Locate the cell with the specified text and output its (x, y) center coordinate. 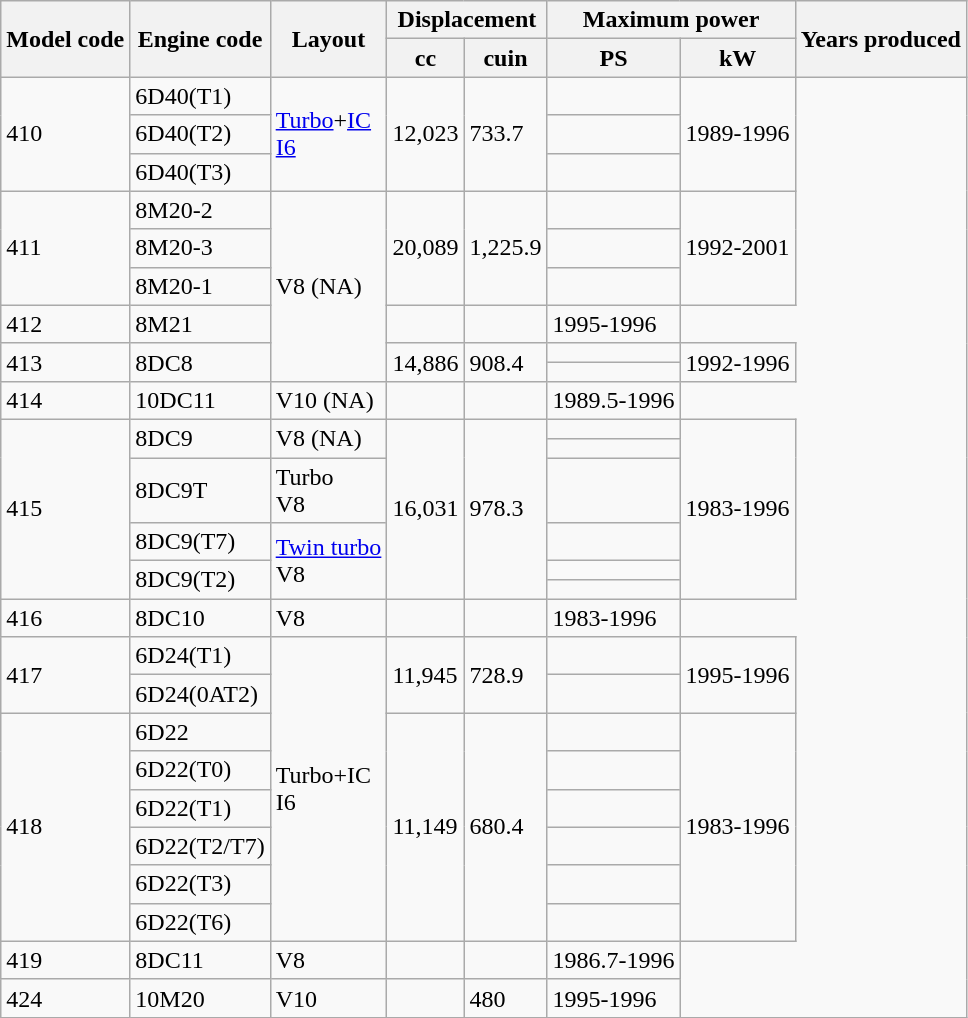
6D40(T1) (200, 96)
6D22(T2/T7) (200, 846)
414 (66, 400)
cc (426, 58)
908.4 (506, 362)
411 (66, 248)
Displacement (467, 20)
412 (66, 324)
8DC9 (200, 438)
Years produced (880, 39)
6D24(T1) (200, 656)
6D24(0AT2) (200, 694)
8DC9(T2) (200, 580)
415 (66, 508)
8M20-2 (200, 210)
cuin (506, 58)
1989-1996 (738, 134)
6D22 (200, 732)
417 (66, 675)
8M20-1 (200, 286)
10M20 (200, 998)
6D22(T6) (200, 922)
Engine code (200, 39)
Twin turboV8 (328, 561)
8DC9T (200, 490)
11,149 (426, 827)
480 (506, 998)
1992-1996 (738, 362)
8M21 (200, 324)
12,023 (426, 134)
1989.5-1996 (614, 400)
8DC11 (200, 960)
680.4 (506, 827)
728.9 (506, 675)
16,031 (426, 508)
410 (66, 134)
10DC11 (200, 400)
8DC8 (200, 362)
413 (66, 362)
Maximum power (671, 20)
Layout (328, 39)
6D22(T3) (200, 884)
8DC9(T7) (200, 542)
TurboV8 (328, 490)
416 (66, 618)
6D22(T0) (200, 770)
14,886 (426, 362)
6D22(T1) (200, 808)
8M20-3 (200, 248)
PS (614, 58)
733.7 (506, 134)
Model code (66, 39)
V10 (NA) (328, 400)
kW (738, 58)
V10 (328, 998)
8DC10 (200, 618)
419 (66, 960)
20,089 (426, 248)
424 (66, 998)
6D40(T3) (200, 172)
1992-2001 (738, 248)
978.3 (506, 508)
1,225.9 (506, 248)
11,945 (426, 675)
6D40(T2) (200, 134)
1986.7-1996 (614, 960)
418 (66, 827)
